Return (x, y) of the center of cell containing provided text 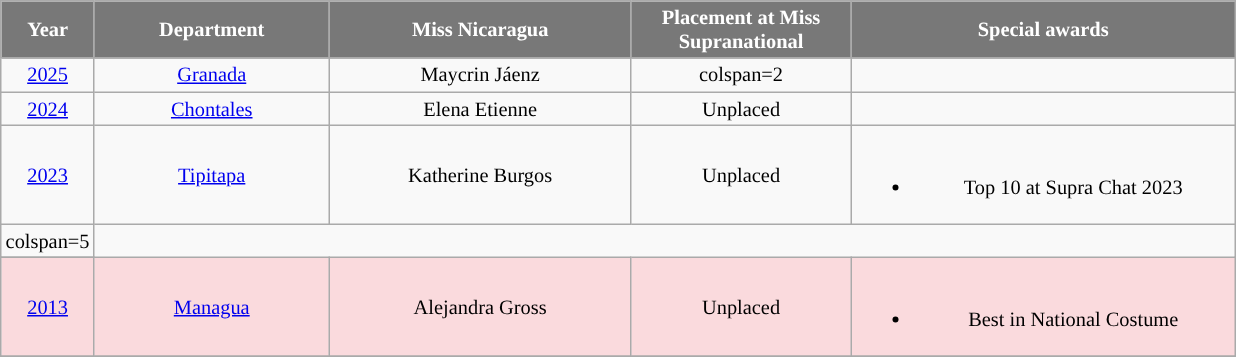
Top 10 at Supra Chat 2023 (1044, 174)
Year (48, 29)
2013 (48, 306)
Managua (212, 306)
Special awards (1044, 29)
Placement at Miss Supranational (741, 29)
Chontales (212, 109)
colspan=2 (741, 75)
Best in National Costume (1044, 306)
Tipitapa (212, 174)
2025 (48, 75)
Katherine Burgos (480, 174)
Maycrin Jáenz (480, 75)
2023 (48, 174)
Elena Etienne (480, 109)
2024 (48, 109)
Granada (212, 75)
Miss Nicaragua (480, 29)
Alejandra Gross (480, 306)
colspan=5 (48, 241)
Department (212, 29)
